Output the (X, Y) coordinate of the center of the cell containing the given text.  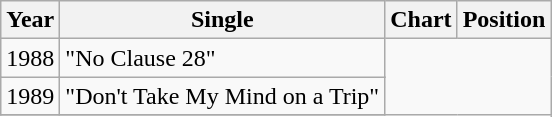
1989 (30, 96)
Position (504, 20)
"No Clause 28" (222, 58)
Chart (421, 20)
"Don't Take My Mind on a Trip" (222, 96)
Single (222, 20)
1988 (30, 58)
Year (30, 20)
